Output the [X, Y] coordinate of the center of the cell containing the given text.  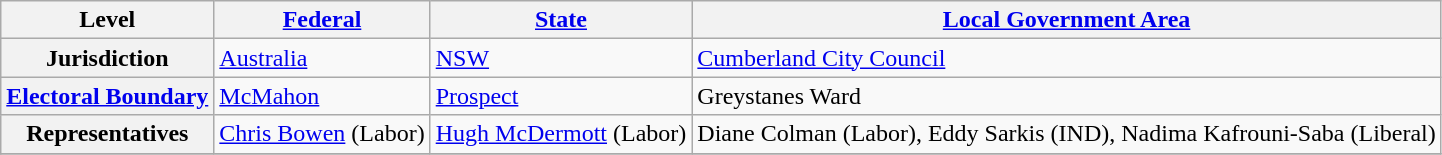
Electoral Boundary [108, 96]
Local Government Area [1066, 20]
McMahon [322, 96]
Greystanes Ward [1066, 96]
State [561, 20]
Diane Colman (Labor), Eddy Sarkis (IND), Nadima Kafrouni-Saba (Liberal) [1066, 134]
Hugh McDermott (Labor) [561, 134]
Prospect [561, 96]
Representatives [108, 134]
NSW [561, 58]
Jurisdiction [108, 58]
Chris Bowen (Labor) [322, 134]
Federal [322, 20]
Cumberland City Council [1066, 58]
Australia [322, 58]
Level [108, 20]
